Search for the cell housing the specified text and yield its [x, y] center coordinate. 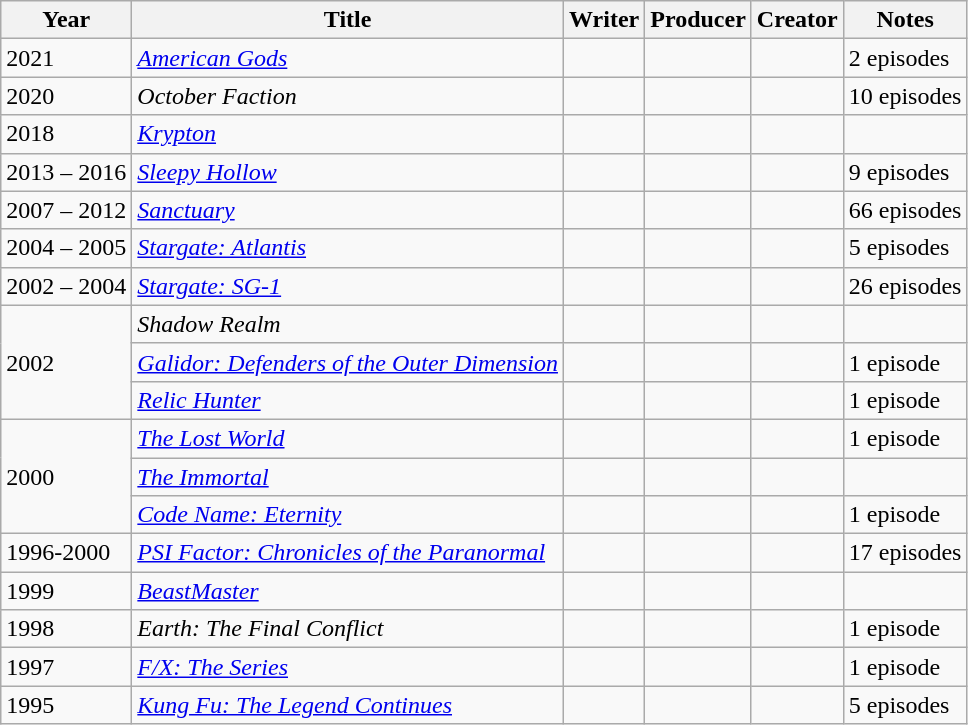
Krypton [348, 134]
1996-2000 [66, 553]
BeastMaster [348, 591]
Code Name: Eternity [348, 515]
2004 – 2005 [66, 248]
2018 [66, 134]
Relic Hunter [348, 400]
2002 [66, 362]
The Immortal [348, 477]
2007 – 2012 [66, 210]
1997 [66, 667]
Stargate: SG-1 [348, 286]
Title [348, 20]
1998 [66, 629]
66 episodes [905, 210]
Sleepy Hollow [348, 172]
Year [66, 20]
9 episodes [905, 172]
Writer [604, 20]
2021 [66, 58]
Creator [797, 20]
Earth: The Final Conflict [348, 629]
Producer [698, 20]
2000 [66, 476]
2002 – 2004 [66, 286]
1995 [66, 705]
American Gods [348, 58]
Notes [905, 20]
1999 [66, 591]
Galidor: Defenders of the Outer Dimension [348, 362]
17 episodes [905, 553]
October Faction [348, 96]
10 episodes [905, 96]
2013 – 2016 [66, 172]
2020 [66, 96]
The Lost World [348, 438]
Stargate: Atlantis [348, 248]
26 episodes [905, 286]
F/X: The Series [348, 667]
Shadow Realm [348, 324]
Sanctuary [348, 210]
2 episodes [905, 58]
PSI Factor: Chronicles of the Paranormal [348, 553]
Kung Fu: The Legend Continues [348, 705]
